Search for the cell housing the specified text and yield its [x, y] center coordinate. 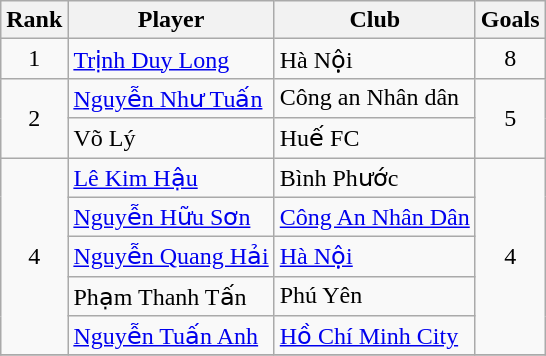
Võ Lý [171, 138]
Nguyễn Như Tuấn [171, 98]
5 [510, 118]
Phạm Thanh Tấn [171, 296]
Huế FC [374, 138]
Hồ Chí Minh City [374, 336]
Nguyễn Quang Hải [171, 257]
Công An Nhân Dân [374, 217]
2 [34, 118]
Nguyễn Tuấn Anh [171, 336]
1 [34, 59]
Club [374, 20]
Nguyễn Hữu Sơn [171, 217]
Rank [34, 20]
Goals [510, 20]
Phú Yên [374, 296]
Player [171, 20]
Công an Nhân dân [374, 98]
Lê Kim Hậu [171, 178]
8 [510, 59]
Trịnh Duy Long [171, 59]
Bình Phước [374, 178]
